Extract the (X, Y) coordinate from the center of the cell holding the provided text.  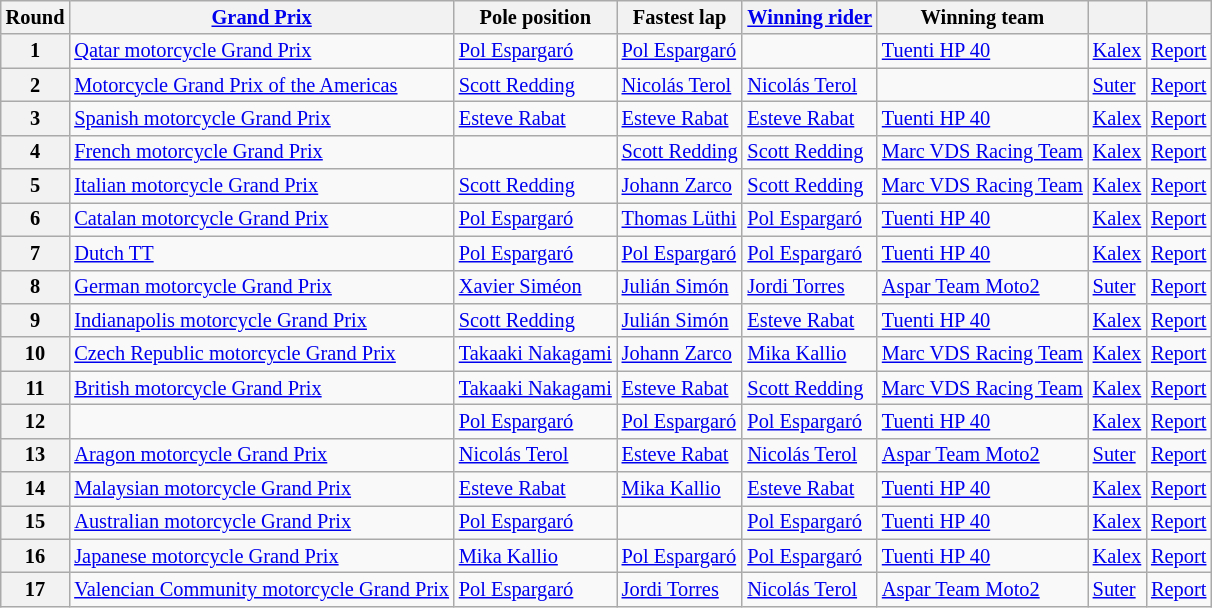
German motorcycle Grand Prix (262, 287)
8 (36, 287)
16 (36, 556)
2 (36, 85)
Spanish motorcycle Grand Prix (262, 118)
Thomas Lüthi (680, 219)
5 (36, 186)
Japanese motorcycle Grand Prix (262, 556)
7 (36, 253)
Round (36, 17)
9 (36, 320)
Australian motorcycle Grand Prix (262, 522)
Pole position (536, 17)
Fastest lap (680, 17)
4 (36, 152)
Czech Republic motorcycle Grand Prix (262, 354)
15 (36, 522)
Catalan motorcycle Grand Prix (262, 219)
Motorcycle Grand Prix of the Americas (262, 85)
Winning rider (809, 17)
11 (36, 388)
6 (36, 219)
Qatar motorcycle Grand Prix (262, 51)
Winning team (982, 17)
Valencian Community motorcycle Grand Prix (262, 589)
3 (36, 118)
Indianapolis motorcycle Grand Prix (262, 320)
Xavier Siméon (536, 287)
Italian motorcycle Grand Prix (262, 186)
Aragon motorcycle Grand Prix (262, 455)
14 (36, 489)
Grand Prix (262, 17)
French motorcycle Grand Prix (262, 152)
10 (36, 354)
12 (36, 421)
13 (36, 455)
Malaysian motorcycle Grand Prix (262, 489)
Dutch TT (262, 253)
1 (36, 51)
British motorcycle Grand Prix (262, 388)
17 (36, 589)
